Identify which cell holds the provided text, then report its [X, Y] central coordinate. 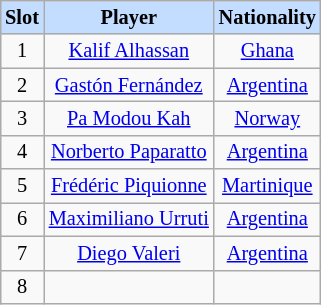
Nationality [268, 17]
Ghana [268, 51]
Player [129, 17]
Slot [22, 17]
1 [22, 51]
Norway [268, 118]
3 [22, 118]
Pa Modou Kah [129, 118]
Kalif Alhassan [129, 51]
7 [22, 253]
Diego Valeri [129, 253]
Frédéric Piquionne [129, 186]
6 [22, 219]
Gastón Fernández [129, 85]
5 [22, 186]
2 [22, 85]
8 [22, 287]
Martinique [268, 186]
Norberto Paparatto [129, 152]
4 [22, 152]
Maximiliano Urruti [129, 219]
